Return the [x, y] coordinate for the center point of the cell that contains the specified text.  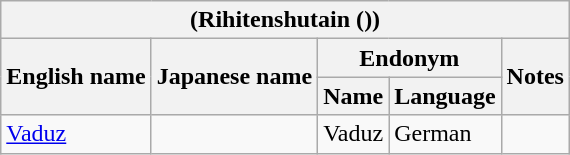
Notes [535, 77]
Endonym [410, 58]
Japanese name [234, 77]
Name [354, 96]
Language [445, 96]
English name [76, 77]
German [445, 134]
(Rihitenshutain ()) [286, 20]
